Provide the [x, y] coordinate of the cell's center where the given text is located.  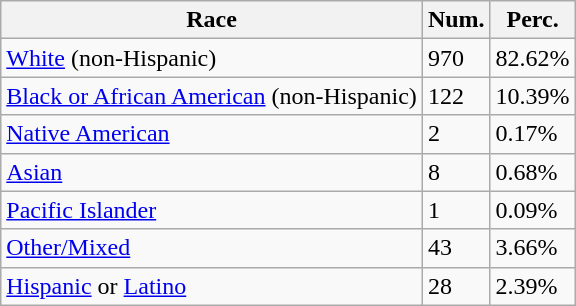
Black or African American (non-Hispanic) [212, 96]
122 [456, 96]
82.62% [532, 58]
Race [212, 20]
10.39% [532, 96]
2 [456, 134]
8 [456, 172]
0.68% [532, 172]
28 [456, 286]
White (non-Hispanic) [212, 58]
Num. [456, 20]
43 [456, 248]
Native American [212, 134]
Pacific Islander [212, 210]
3.66% [532, 248]
970 [456, 58]
0.17% [532, 134]
Asian [212, 172]
2.39% [532, 286]
1 [456, 210]
0.09% [532, 210]
Hispanic or Latino [212, 286]
Perc. [532, 20]
Other/Mixed [212, 248]
